Search for the cell housing the specified text and yield its (X, Y) center coordinate. 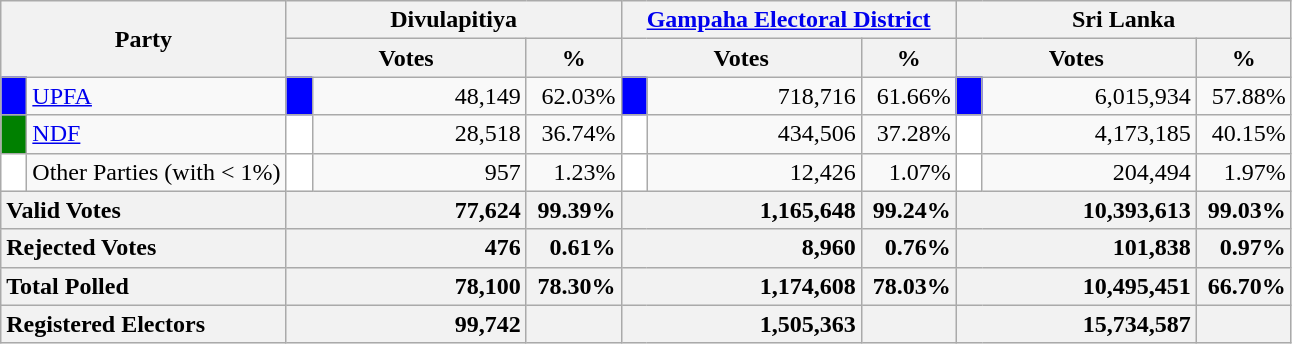
99.39% (574, 210)
66.70% (1244, 286)
Divulapitiya (454, 20)
1.97% (1244, 172)
62.03% (574, 96)
UPFA (156, 96)
Other Parties (with < 1%) (156, 172)
61.66% (908, 96)
1,165,648 (741, 210)
0.97% (1244, 248)
1.23% (574, 172)
718,716 (754, 96)
Party (144, 39)
37.28% (908, 134)
Sri Lanka (1124, 20)
78,100 (406, 286)
28,518 (419, 134)
6,015,934 (1089, 96)
476 (406, 248)
Registered Electors (144, 324)
957 (419, 172)
8,960 (741, 248)
Total Polled (144, 286)
0.61% (574, 248)
1,505,363 (741, 324)
10,495,451 (1076, 286)
4,173,185 (1089, 134)
99,742 (406, 324)
434,506 (754, 134)
1,174,608 (741, 286)
78.03% (908, 286)
Valid Votes (144, 210)
15,734,587 (1076, 324)
1.07% (908, 172)
12,426 (754, 172)
99.03% (1244, 210)
Rejected Votes (144, 248)
NDF (156, 134)
99.24% (908, 210)
36.74% (574, 134)
77,624 (406, 210)
0.76% (908, 248)
78.30% (574, 286)
101,838 (1076, 248)
40.15% (1244, 134)
48,149 (419, 96)
10,393,613 (1076, 210)
57.88% (1244, 96)
Gampaha Electoral District (788, 20)
204,494 (1089, 172)
